Detect which cell encompasses the target text, then output its (X, Y) center coordinate. 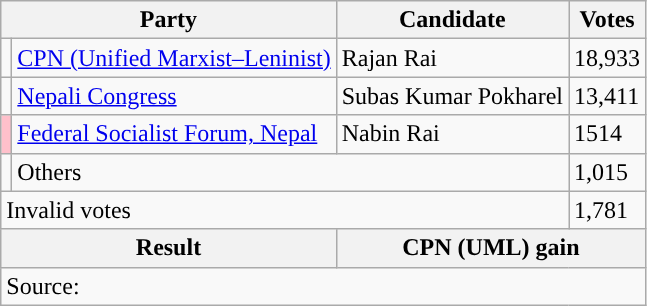
13,411 (608, 96)
CPN (Unified Marxist–Leninist) (174, 58)
18,933 (608, 58)
Party (168, 20)
Subas Kumar Pokharel (452, 96)
Rajan Rai (452, 58)
Result (168, 248)
Invalid votes (285, 210)
CPN (UML) gain (490, 248)
Others (290, 172)
1514 (608, 134)
Candidate (452, 20)
1,781 (608, 210)
Nepali Congress (174, 96)
Votes (608, 20)
Nabin Rai (452, 134)
1,015 (608, 172)
Federal Socialist Forum, Nepal (174, 134)
Source: (324, 286)
